Find where the given text appears and provide that cell's center as (x, y) coordinate. 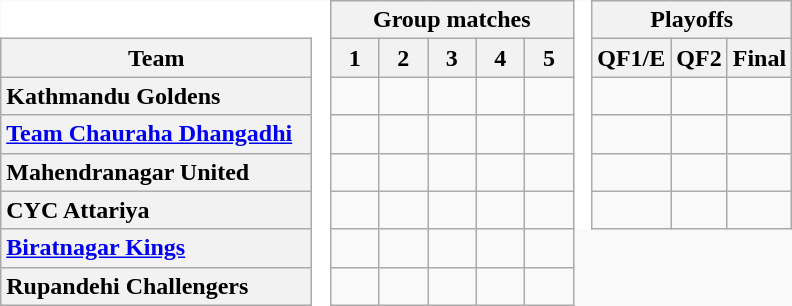
Rupandehi Challengers (156, 286)
QF2 (699, 58)
QF1/E (632, 58)
Mahendranagar United (156, 172)
CYC Attariya (156, 210)
Playoffs (692, 20)
3 (452, 58)
Kathmandu Goldens (156, 96)
Final (759, 58)
Team Chauraha Dhangadhi (156, 134)
Team (156, 58)
2 (404, 58)
1 (354, 58)
5 (550, 58)
Group matches (452, 20)
Biratnagar Kings (156, 248)
4 (500, 58)
